Locate the cell with the specified text and output its [X, Y] center coordinate. 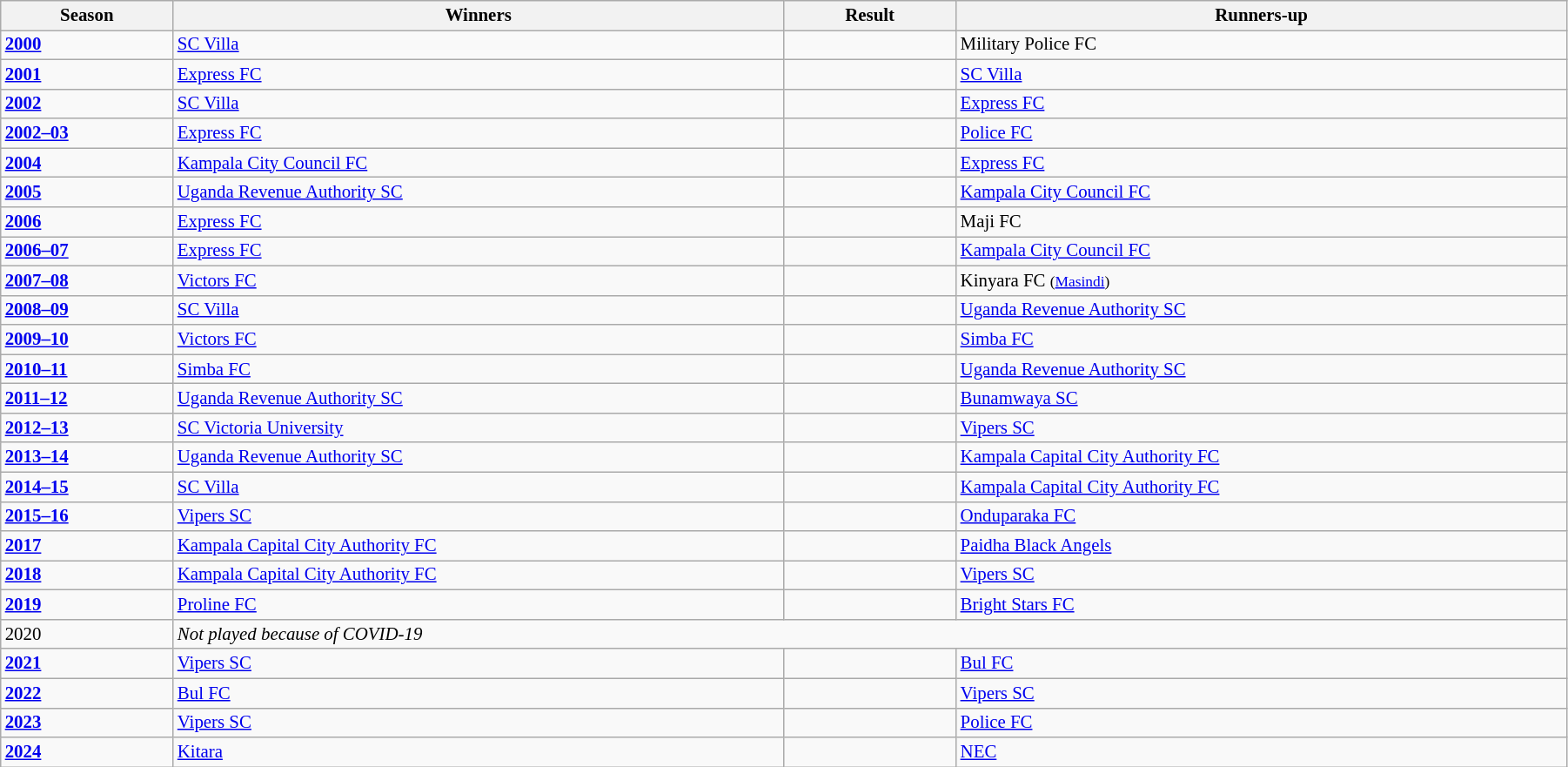
Kitara [479, 752]
2006–07 [87, 251]
Military Police FC [1262, 44]
Season [87, 16]
2019 [87, 605]
2017 [87, 546]
Bright Stars FC [1262, 605]
SC Victoria University [479, 427]
2020 [87, 634]
2007–08 [87, 280]
Onduparaka FC [1262, 516]
2012–13 [87, 427]
2001 [87, 74]
2015–16 [87, 516]
Paidha Black Angels [1262, 546]
Result [870, 16]
Maji FC [1262, 222]
2022 [87, 693]
Kinyara FC (Masindi) [1262, 280]
Winners [479, 16]
2004 [87, 163]
2010–11 [87, 369]
Bunamwaya SC [1262, 399]
2023 [87, 723]
2024 [87, 752]
2005 [87, 192]
2008–09 [87, 310]
2011–12 [87, 399]
Proline FC [479, 605]
2021 [87, 663]
2018 [87, 575]
2009–10 [87, 340]
2013–14 [87, 457]
2006 [87, 222]
2000 [87, 44]
2002 [87, 104]
Not played because of COVID-19 [870, 634]
2002–03 [87, 133]
Runners-up [1262, 16]
2014–15 [87, 487]
NEC [1262, 752]
